Return the [X, Y] coordinate for the center point of the cell that contains the specified text.  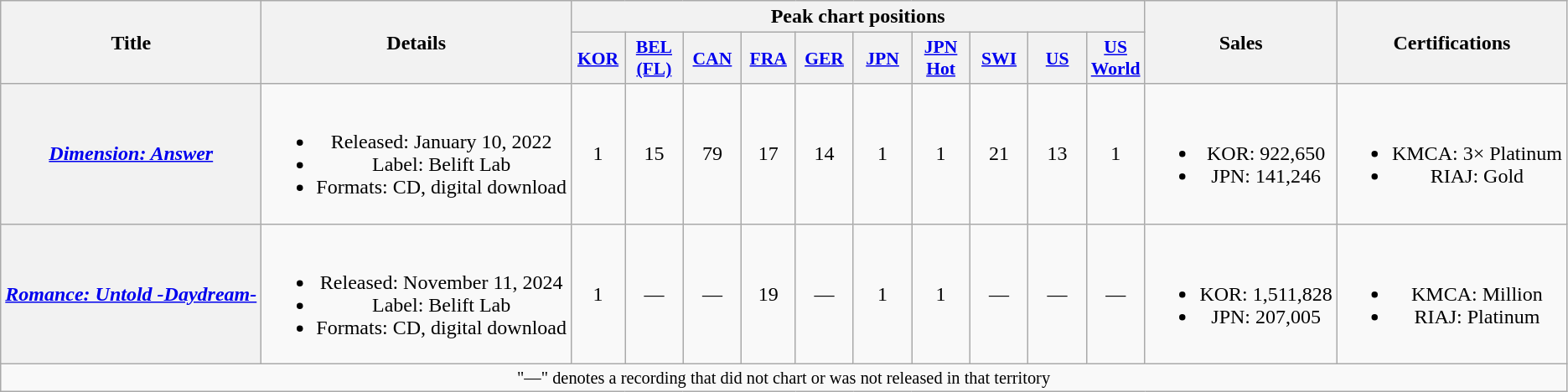
JPN [882, 59]
15 [655, 154]
US World [1115, 59]
KOR: 1,511,828JPN: 207,005 [1241, 293]
Title [131, 42]
17 [768, 154]
79 [712, 154]
Details [417, 42]
21 [999, 154]
BEL(FL) [655, 59]
SWI [999, 59]
Dimension: Answer [131, 154]
FRA [768, 59]
Certifications [1452, 42]
KOR: 922,650JPN: 141,246 [1241, 154]
Released: November 11, 2024Label: Belift LabFormats: CD, digital download [417, 293]
14 [825, 154]
Romance: Untold -Daydream- [131, 293]
KMCA: 3× PlatinumRIAJ: Gold [1452, 154]
19 [768, 293]
"—" denotes a recording that did not chart or was not released in that territory [784, 378]
Peak chart positions [858, 17]
GER [825, 59]
KOR [598, 59]
Released: January 10, 2022Label: Belift LabFormats: CD, digital download [417, 154]
JPN Hot [941, 59]
US [1058, 59]
Sales [1241, 42]
KMCA: MillionRIAJ: Platinum [1452, 293]
CAN [712, 59]
13 [1058, 154]
